Search for the cell housing the specified text and yield its (x, y) center coordinate. 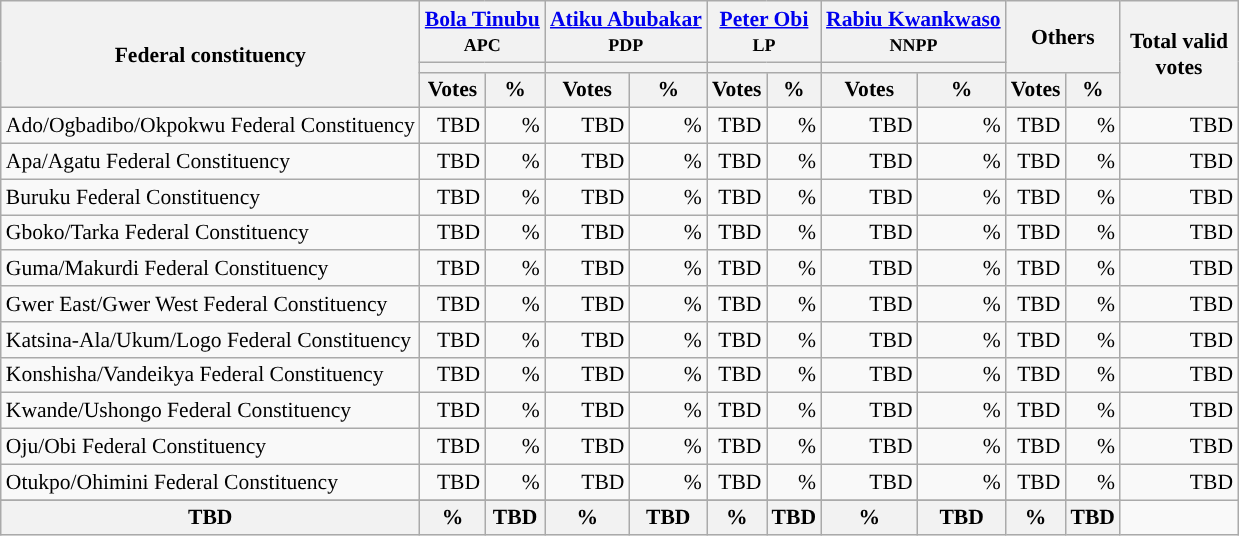
Katsina-Ala/Ukum/Logo Federal Constituency (210, 340)
Bola TinubuAPC (482, 32)
Others (1063, 36)
Ado/Ogbadibo/Okpokwu Federal Constituency (210, 126)
Otukpo/Ohimini Federal Constituency (210, 482)
Guma/Makurdi Federal Constituency (210, 269)
Rabiu KwankwasoNNPP (914, 32)
Total valid votes (1179, 54)
Atiku AbubakarPDP (626, 32)
Buruku Federal Constituency (210, 197)
Oju/Obi Federal Constituency (210, 447)
Gwer East/Gwer West Federal Constituency (210, 304)
Federal constituency (210, 54)
Peter ObiLP (764, 32)
Kwande/Ushongo Federal Constituency (210, 411)
Gboko/Tarka Federal Constituency (210, 233)
Apa/Agatu Federal Constituency (210, 162)
Konshisha/Vandeikya Federal Constituency (210, 375)
